Detect which cell encompasses the target text, then output its [X, Y] center coordinate. 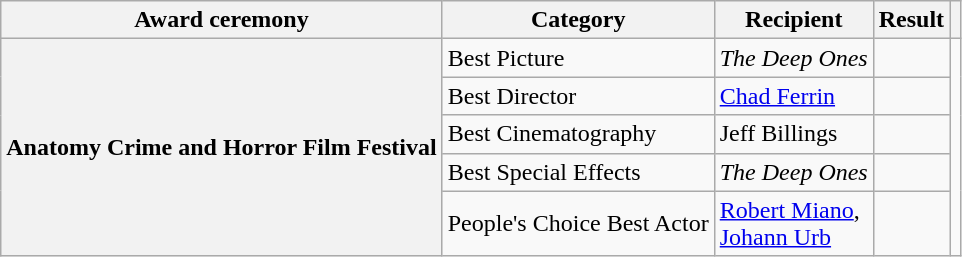
Recipient [794, 20]
Best Special Effects [578, 172]
Result [911, 20]
Category [578, 20]
Best Cinematography [578, 134]
Best Picture [578, 58]
Anatomy Crime and Horror Film Festival [222, 148]
People's Choice Best Actor [578, 224]
Award ceremony [222, 20]
Chad Ferrin [794, 96]
Jeff Billings [794, 134]
Best Director [578, 96]
Robert Miano,Johann Urb [794, 224]
